Scan for the cell matching the given text and deliver its (X, Y) coordinate at center. 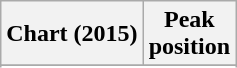
Chart (2015) (72, 34)
Peakposition (189, 34)
